Pinpoint the cell where the given text exists, returning its (x, y) midpoint coordinate. 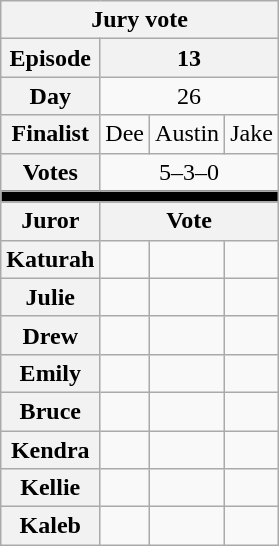
Episode (50, 58)
Votes (50, 172)
Dee (125, 134)
Day (50, 96)
Drew (50, 335)
Finalist (50, 134)
Kellie (50, 488)
Jake (252, 134)
Julie (50, 297)
Bruce (50, 411)
Katurah (50, 259)
Vote (189, 221)
Jury vote (140, 20)
Kaleb (50, 526)
Juror (50, 221)
5–3–0 (189, 172)
Kendra (50, 449)
Austin (188, 134)
13 (189, 58)
Emily (50, 373)
26 (189, 96)
